Locate the cell with the specified text and output its [x, y] center coordinate. 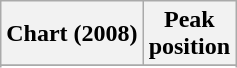
Peakposition [189, 34]
Chart (2008) [72, 34]
